Determine the [x, y] coordinate at the center of the cell enclosing the given text.  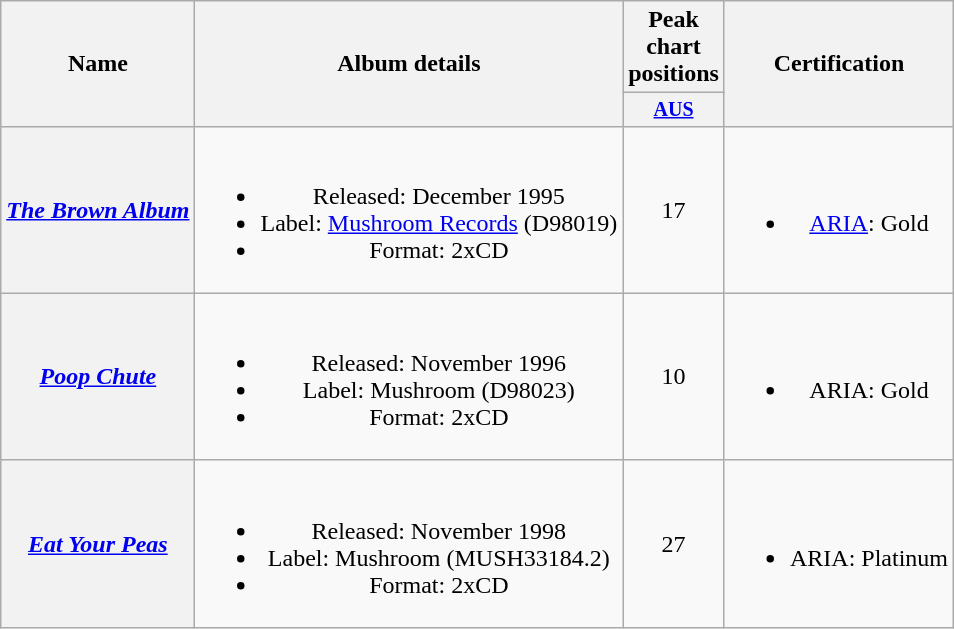
The Brown Album [98, 210]
Released: November 1996Label: Mushroom (D98023)Format: 2xCD [409, 376]
Certification [838, 64]
Released: November 1998Label: Mushroom (MUSH33184.2)Format: 2xCD [409, 544]
Album details [409, 64]
Poop Chute [98, 376]
AUS [674, 110]
Peak chart positions [674, 47]
10 [674, 376]
Eat Your Peas [98, 544]
Name [98, 64]
ARIA: Platinum [838, 544]
27 [674, 544]
Released: December 1995Label: Mushroom Records (D98019)Format: 2xCD [409, 210]
17 [674, 210]
